Pinpoint the cell where the given text exists, returning its (X, Y) midpoint coordinate. 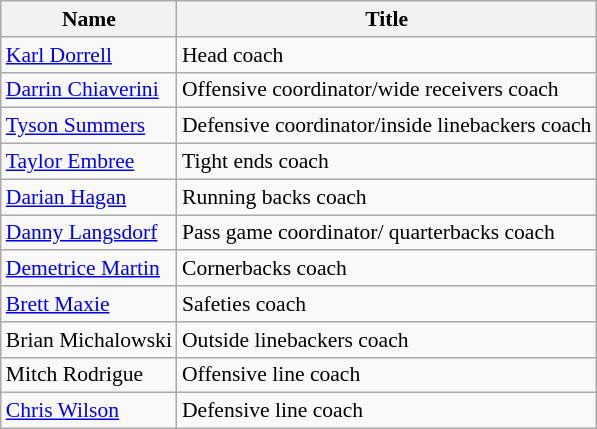
Head coach (387, 55)
Darian Hagan (89, 197)
Cornerbacks coach (387, 269)
Safeties coach (387, 304)
Offensive line coach (387, 375)
Brett Maxie (89, 304)
Darrin Chiaverini (89, 90)
Title (387, 19)
Danny Langsdorf (89, 233)
Tyson Summers (89, 126)
Tight ends coach (387, 162)
Taylor Embree (89, 162)
Pass game coordinator/ quarterbacks coach (387, 233)
Chris Wilson (89, 411)
Defensive coordinator/inside linebackers coach (387, 126)
Demetrice Martin (89, 269)
Outside linebackers coach (387, 340)
Brian Michalowski (89, 340)
Mitch Rodrigue (89, 375)
Name (89, 19)
Defensive line coach (387, 411)
Offensive coordinator/wide receivers coach (387, 90)
Karl Dorrell (89, 55)
Running backs coach (387, 197)
